Search for the cell housing the specified text and yield its [x, y] center coordinate. 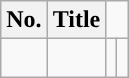
Title [76, 20]
No. [24, 20]
